Capture the cell that displays the provided text and extract its [X, Y] central coordinate. 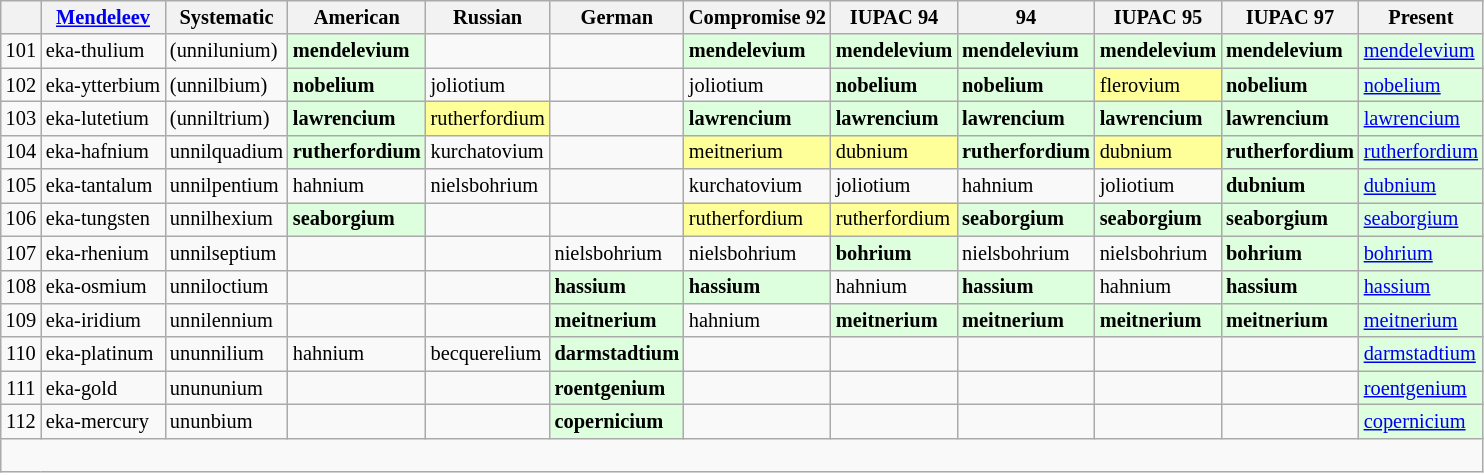
eka-rhenium [103, 253]
unnilhexium [226, 220]
eka-platinum [103, 354]
eka-hafnium [103, 152]
101 [21, 51]
(unnilunium) [226, 51]
IUPAC 97 [1290, 18]
Systematic [226, 18]
unununium [226, 388]
unniloctium [226, 287]
111 [21, 388]
eka-ytterbium [103, 85]
American [357, 18]
flerovium [1158, 85]
eka-thulium [103, 51]
107 [21, 253]
106 [21, 220]
becquerelium [488, 354]
(unniltrium) [226, 119]
IUPAC 95 [1158, 18]
unnilseptium [226, 253]
eka-mercury [103, 422]
112 [21, 422]
108 [21, 287]
110 [21, 354]
eka-iridium [103, 321]
eka-tungsten [103, 220]
Russian [488, 18]
102 [21, 85]
unnilpentium [226, 186]
104 [21, 152]
Present [1421, 18]
Mendeleev [103, 18]
(unnilbium) [226, 85]
ununnilium [226, 354]
Compromise 92 [758, 18]
103 [21, 119]
IUPAC 94 [894, 18]
109 [21, 321]
eka-osmium [103, 287]
105 [21, 186]
ununbium [226, 422]
German [617, 18]
unnilquadium [226, 152]
eka-tantalum [103, 186]
eka-lutetium [103, 119]
unnilennium [226, 321]
eka-gold [103, 388]
94 [1026, 18]
